Return (X, Y) of the center of cell containing provided text 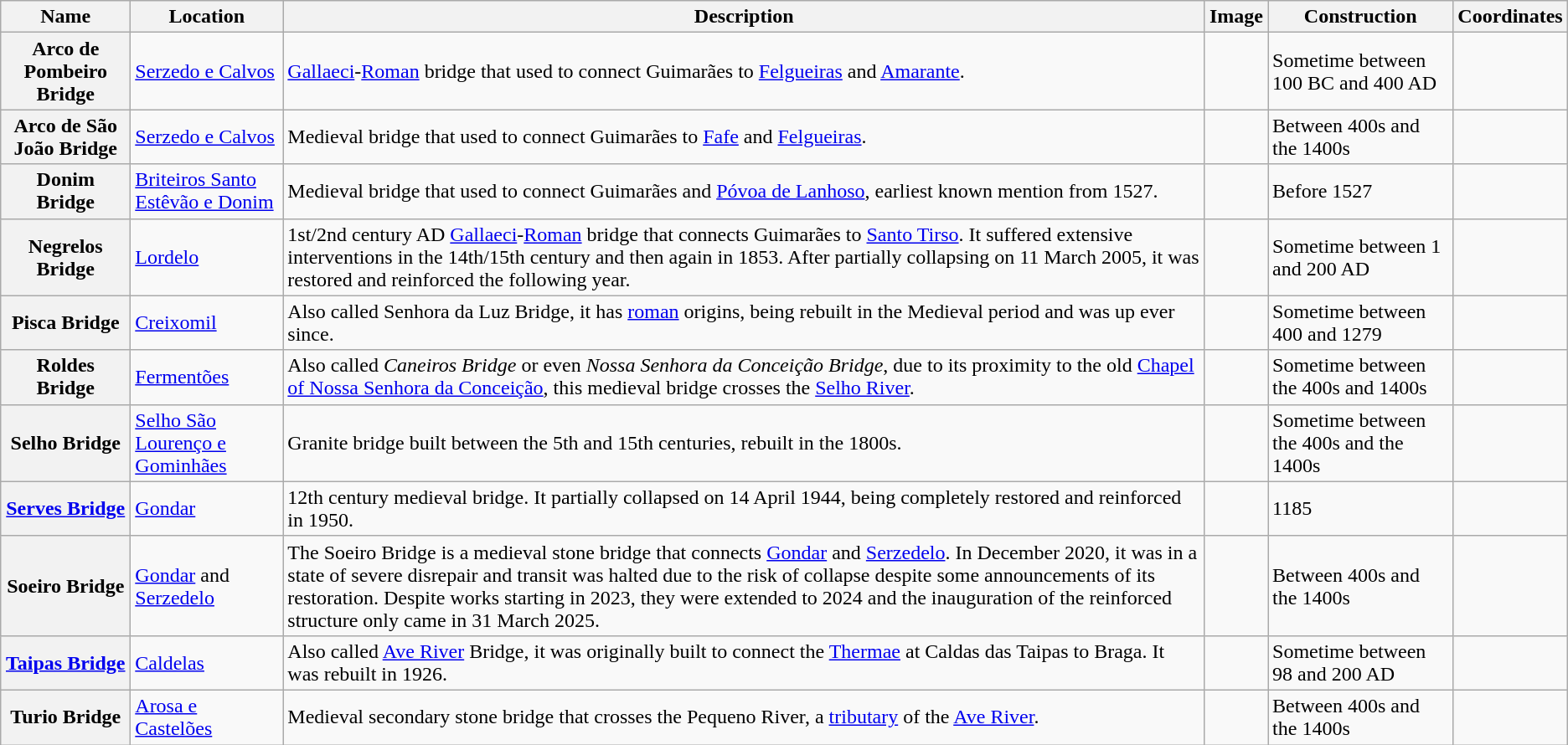
Pisca Bridge (65, 323)
Also called Ave River Bridge, it was originally built to connect the Thermae at Caldas das Taipas to Braga. It was rebuilt in 1926. (744, 663)
Also called Senhora da Luz Bridge, it has roman origins, being rebuilt in the Medieval period and was up ever since. (744, 323)
Selho Bridge (65, 443)
Medieval bridge that used to connect Guimarães to Fafe and Felgueiras. (744, 137)
Medieval bridge that used to connect Guimarães and Póvoa de Lanhoso, earliest known mention from 1527. (744, 191)
Sometime between 98 and 200 AD (1360, 663)
Negrelos Bridge (65, 257)
Image (1236, 17)
Serves Bridge (65, 509)
Donim Bridge (65, 191)
Description (744, 17)
Gallaeci-Roman bridge that used to connect Guimarães to Felgueiras and Amarante. (744, 71)
Creixomil (207, 323)
Selho São Lourenço e Gominhães (207, 443)
Before 1527 (1360, 191)
Arco de São João Bridge (65, 137)
Construction (1360, 17)
Briteiros Santo Estêvão e Donim (207, 191)
Lordelo (207, 257)
Sometime between the 400s and the 1400s (1360, 443)
Arco de Pombeiro Bridge (65, 71)
Granite bridge built between the 5th and 15th centuries, rebuilt in the 1800s. (744, 443)
Sometime between 100 BC and 400 AD (1360, 71)
Fermentões (207, 377)
Location (207, 17)
Sometime between the 400s and 1400s (1360, 377)
12th century medieval bridge. It partially collapsed on 14 April 1944, being completely restored and reinforced in 1950. (744, 509)
Gondar and Serzedelo (207, 586)
Arosa e Castelões (207, 717)
Caldelas (207, 663)
Sometime between 1 and 200 AD (1360, 257)
1185 (1360, 509)
Sometime between 400 and 1279 (1360, 323)
Medieval secondary stone bridge that crosses the Pequeno River, a tributary of the Ave River. (744, 717)
Coordinates (1510, 17)
Gondar (207, 509)
Taipas Bridge (65, 663)
Name (65, 17)
Soeiro Bridge (65, 586)
Turio Bridge (65, 717)
Roldes Bridge (65, 377)
